Determine the (X, Y) coordinate at the center of the cell enclosing the given text.  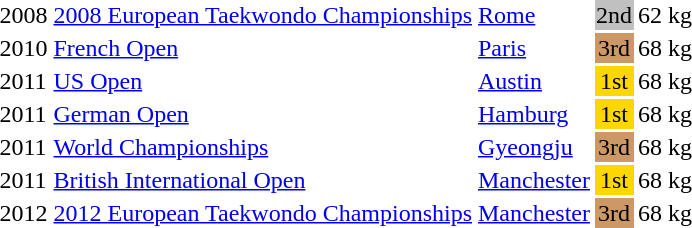
2nd (614, 15)
Rome (534, 15)
German Open (263, 114)
Paris (534, 48)
Gyeongju (534, 147)
2012 European Taekwondo Championships (263, 213)
French Open (263, 48)
British International Open (263, 180)
World Championships (263, 147)
Hamburg (534, 114)
2008 European Taekwondo Championships (263, 15)
US Open (263, 81)
Austin (534, 81)
